Pinpoint the cell where the given text exists, returning its [X, Y] midpoint coordinate. 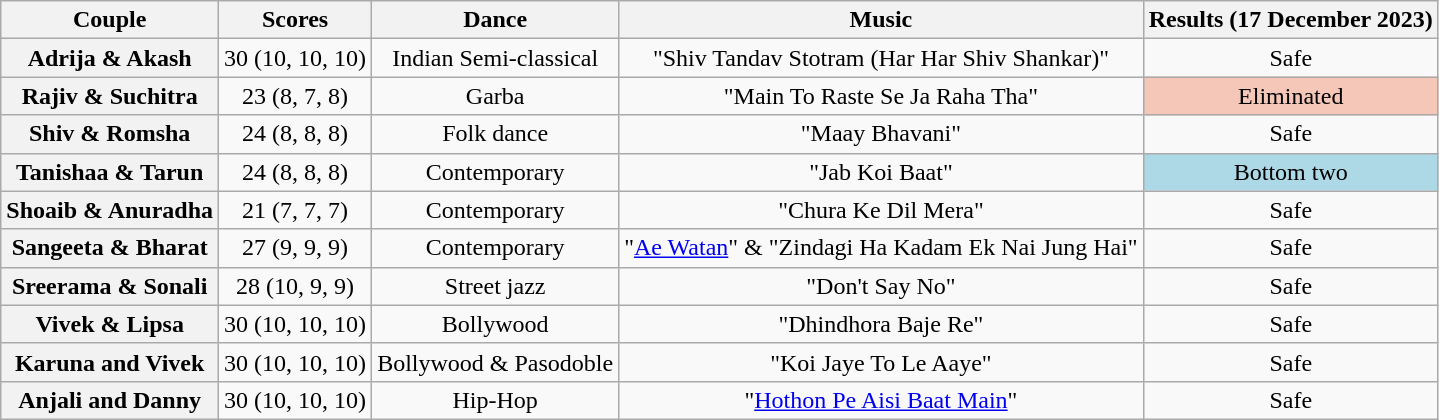
23 (8, 7, 8) [296, 96]
27 (9, 9, 9) [296, 248]
Bottom two [1290, 172]
"Ae Watan" & "Zindagi Ha Kadam Ek Nai Jung Hai" [881, 248]
Karuna and Vivek [110, 362]
"Maay Bhavani" [881, 134]
Dance [496, 20]
Garba [496, 96]
"Main To Raste Se Ja Raha Tha" [881, 96]
Results (17 December 2023) [1290, 20]
Shiv & Romsha [110, 134]
21 (7, 7, 7) [296, 210]
"Don't Say No" [881, 286]
Anjali and Danny [110, 400]
"Hothon Pe Aisi Baat Main" [881, 400]
Shoaib & Anuradha [110, 210]
Bollywood [496, 324]
Hip-Hop [496, 400]
"Koi Jaye To Le Aaye" [881, 362]
28 (10, 9, 9) [296, 286]
Tanishaa & Tarun [110, 172]
Folk dance [496, 134]
Rajiv & Suchitra [110, 96]
"Chura Ke Dil Mera" [881, 210]
Music [881, 20]
Eliminated [1290, 96]
"Jab Koi Baat" [881, 172]
"Shiv Tandav Stotram (Har Har Shiv Shankar)" [881, 58]
Indian Semi-classical [496, 58]
"Dhindhora Baje Re" [881, 324]
Sreerama & Sonali [110, 286]
Adrija & Akash [110, 58]
Sangeeta & Bharat [110, 248]
Vivek & Lipsa [110, 324]
Bollywood & Pasodoble [496, 362]
Couple [110, 20]
Scores [296, 20]
Street jazz [496, 286]
